Locate the cell with the specified text and output its (X, Y) center coordinate. 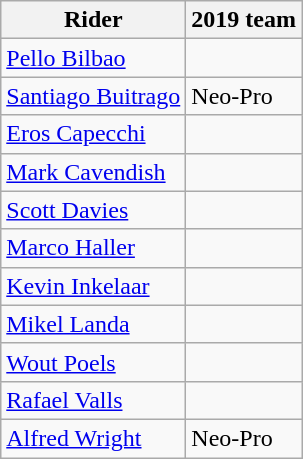
Rider (94, 20)
Alfred Wright (94, 438)
Wout Poels (94, 362)
2019 team (244, 20)
Scott Davies (94, 210)
Mark Cavendish (94, 172)
Pello Bilbao (94, 58)
Eros Capecchi (94, 134)
Mikel Landa (94, 324)
Rafael Valls (94, 400)
Santiago Buitrago (94, 96)
Marco Haller (94, 248)
Kevin Inkelaar (94, 286)
